Identify which cell holds the provided text, then report its (X, Y) central coordinate. 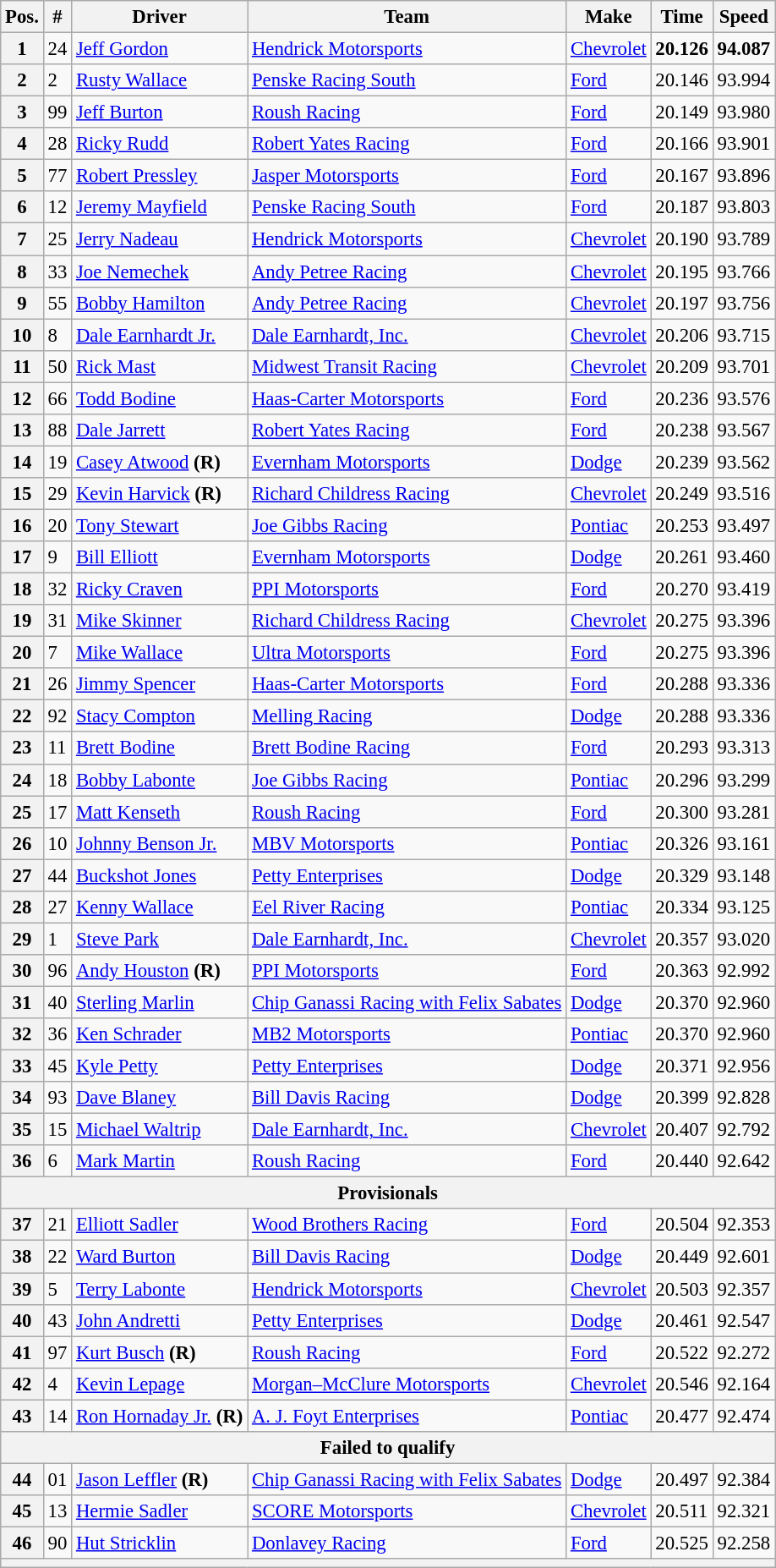
Casey Atwood (R) (160, 462)
Kyle Petty (160, 1066)
20.399 (681, 1098)
20.166 (681, 144)
Ricky Rudd (160, 144)
20.206 (681, 335)
20.503 (681, 1289)
20.126 (681, 49)
93.567 (744, 430)
A. J. Foyt Enterprises (407, 1416)
Jerry Nadeau (160, 239)
20.190 (681, 239)
93.516 (744, 494)
93.789 (744, 239)
77 (57, 176)
20.334 (681, 907)
Bobby Hamilton (160, 303)
92.547 (744, 1320)
Dale Earnhardt Jr. (160, 335)
MB2 Motorsports (407, 1034)
93.766 (744, 271)
92.384 (744, 1479)
Midwest Transit Racing (407, 366)
20.407 (681, 1130)
16 (22, 525)
Stacy Compton (160, 716)
94.087 (744, 49)
20.253 (681, 525)
96 (57, 971)
93.803 (744, 207)
Hut Stricklin (160, 1543)
Matt Kenseth (160, 812)
Elliott Sadler (160, 1225)
Provisionals (388, 1193)
01 (57, 1479)
Kevin Lepage (160, 1384)
Brett Bodine (160, 748)
92 (57, 716)
20.504 (681, 1225)
20.187 (681, 207)
92.353 (744, 1225)
20.149 (681, 112)
41 (22, 1352)
20.261 (681, 557)
92.792 (744, 1130)
Bobby Labonte (160, 780)
34 (22, 1098)
20.511 (681, 1511)
46 (22, 1543)
20.371 (681, 1066)
42 (22, 1384)
Make (609, 17)
Dale Jarrett (160, 430)
Morgan–McClure Motorsports (407, 1384)
20.146 (681, 80)
66 (57, 398)
93.576 (744, 398)
Mike Wallace (160, 653)
93.562 (744, 462)
Johnny Benson Jr. (160, 843)
SCORE Motorsports (407, 1511)
92.474 (744, 1416)
Jasper Motorsports (407, 176)
Buckshot Jones (160, 875)
Ultra Motorsports (407, 653)
20.238 (681, 430)
Steve Park (160, 939)
93.020 (744, 939)
Rick Mast (160, 366)
20.326 (681, 843)
20.270 (681, 589)
Melling Racing (407, 716)
20.249 (681, 494)
20.546 (681, 1384)
20.461 (681, 1320)
93.980 (744, 112)
Kurt Busch (R) (160, 1352)
92.642 (744, 1161)
97 (57, 1352)
93.125 (744, 907)
37 (22, 1225)
# (57, 17)
20.197 (681, 303)
35 (22, 1130)
Jeff Gordon (160, 49)
Driver (160, 17)
Eel River Racing (407, 907)
38 (22, 1257)
20.363 (681, 971)
92.601 (744, 1257)
93.701 (744, 366)
Ward Burton (160, 1257)
MBV Motorsports (407, 843)
Todd Bodine (160, 398)
Dave Blaney (160, 1098)
20.497 (681, 1479)
Pos. (22, 17)
93.901 (744, 144)
20.195 (681, 271)
Ron Hornaday Jr. (R) (160, 1416)
20.329 (681, 875)
Kenny Wallace (160, 907)
Bill Elliott (160, 557)
20.296 (681, 780)
Mark Martin (160, 1161)
20.522 (681, 1352)
93.994 (744, 80)
Jeff Burton (160, 112)
Jeremy Mayfield (160, 207)
92.164 (744, 1384)
Team (407, 17)
92.258 (744, 1543)
93.419 (744, 589)
93.281 (744, 812)
20.293 (681, 748)
93.497 (744, 525)
90 (57, 1543)
Failed to qualify (388, 1448)
23 (22, 748)
93.715 (744, 335)
Michael Waltrip (160, 1130)
93.161 (744, 843)
92.357 (744, 1289)
20.525 (681, 1543)
Brett Bodine Racing (407, 748)
92.272 (744, 1352)
92.992 (744, 971)
Ken Schrader (160, 1034)
Time (681, 17)
Hermie Sadler (160, 1511)
Speed (744, 17)
92.321 (744, 1511)
20.477 (681, 1416)
93.299 (744, 780)
92.956 (744, 1066)
Sterling Marlin (160, 1002)
88 (57, 430)
Robert Pressley (160, 176)
20.300 (681, 812)
55 (57, 303)
John Andretti (160, 1320)
93.896 (744, 176)
99 (57, 112)
39 (22, 1289)
20.236 (681, 398)
93.460 (744, 557)
93.148 (744, 875)
20.209 (681, 366)
Rusty Wallace (160, 80)
Tony Stewart (160, 525)
Ricky Craven (160, 589)
93.756 (744, 303)
Mike Skinner (160, 621)
20.167 (681, 176)
93 (57, 1098)
20.239 (681, 462)
Donlavey Racing (407, 1543)
20.440 (681, 1161)
20.449 (681, 1257)
93.313 (744, 748)
Wood Brothers Racing (407, 1225)
Joe Nemechek (160, 271)
20.357 (681, 939)
3 (22, 112)
92.828 (744, 1098)
Andy Houston (R) (160, 971)
50 (57, 366)
Kevin Harvick (R) (160, 494)
Jimmy Spencer (160, 684)
Jason Leffler (R) (160, 1479)
30 (22, 971)
Terry Labonte (160, 1289)
